For the text-containing cell, return its midpoint in (x, y) coordinate format. 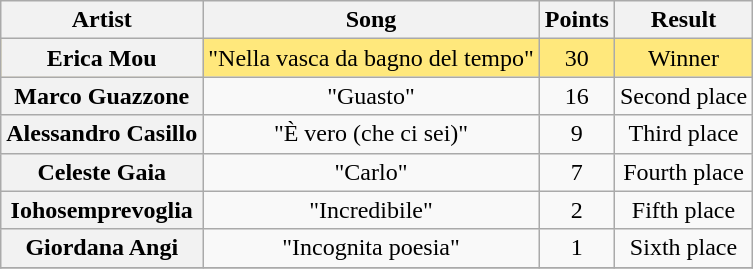
Alessandro Casillo (102, 134)
Artist (102, 20)
7 (576, 172)
Points (576, 20)
Marco Guazzone (102, 96)
Song (372, 20)
Erica Mou (102, 58)
9 (576, 134)
Result (683, 20)
Fourth place (683, 172)
Third place (683, 134)
"È vero (che ci sei)" (372, 134)
"Incognita poesia" (372, 248)
Winner (683, 58)
2 (576, 210)
16 (576, 96)
"Incredibile" (372, 210)
30 (576, 58)
Giordana Angi (102, 248)
1 (576, 248)
Second place (683, 96)
"Guasto" (372, 96)
Sixth place (683, 248)
"Nella vasca da bagno del tempo" (372, 58)
Iohosemprevoglia (102, 210)
"Carlo" (372, 172)
Celeste Gaia (102, 172)
Fifth place (683, 210)
